Search for the cell housing the specified text and yield its (x, y) center coordinate. 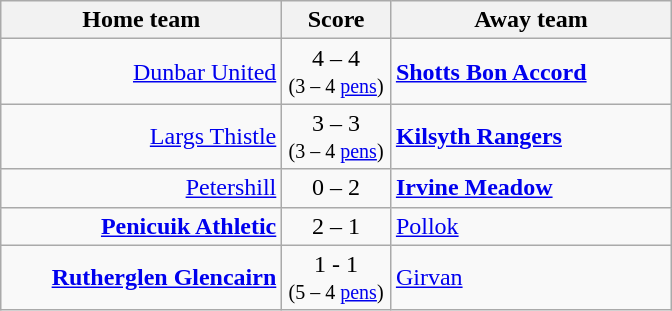
Irvine Meadow (530, 188)
Kilsyth Rangers (530, 136)
Away team (530, 20)
Girvan (530, 278)
Penicuik Athletic (142, 226)
4 – 4(3 – 4 pens) (336, 72)
Score (336, 20)
Dunbar United (142, 72)
1 - 1(5 – 4 pens) (336, 278)
Largs Thistle (142, 136)
Home team (142, 20)
Pollok (530, 226)
0 – 2 (336, 188)
Shotts Bon Accord (530, 72)
Petershill (142, 188)
2 – 1 (336, 226)
Rutherglen Glencairn (142, 278)
3 – 3(3 – 4 pens) (336, 136)
